Extract the (x, y) coordinate from the center of the cell holding the provided text.  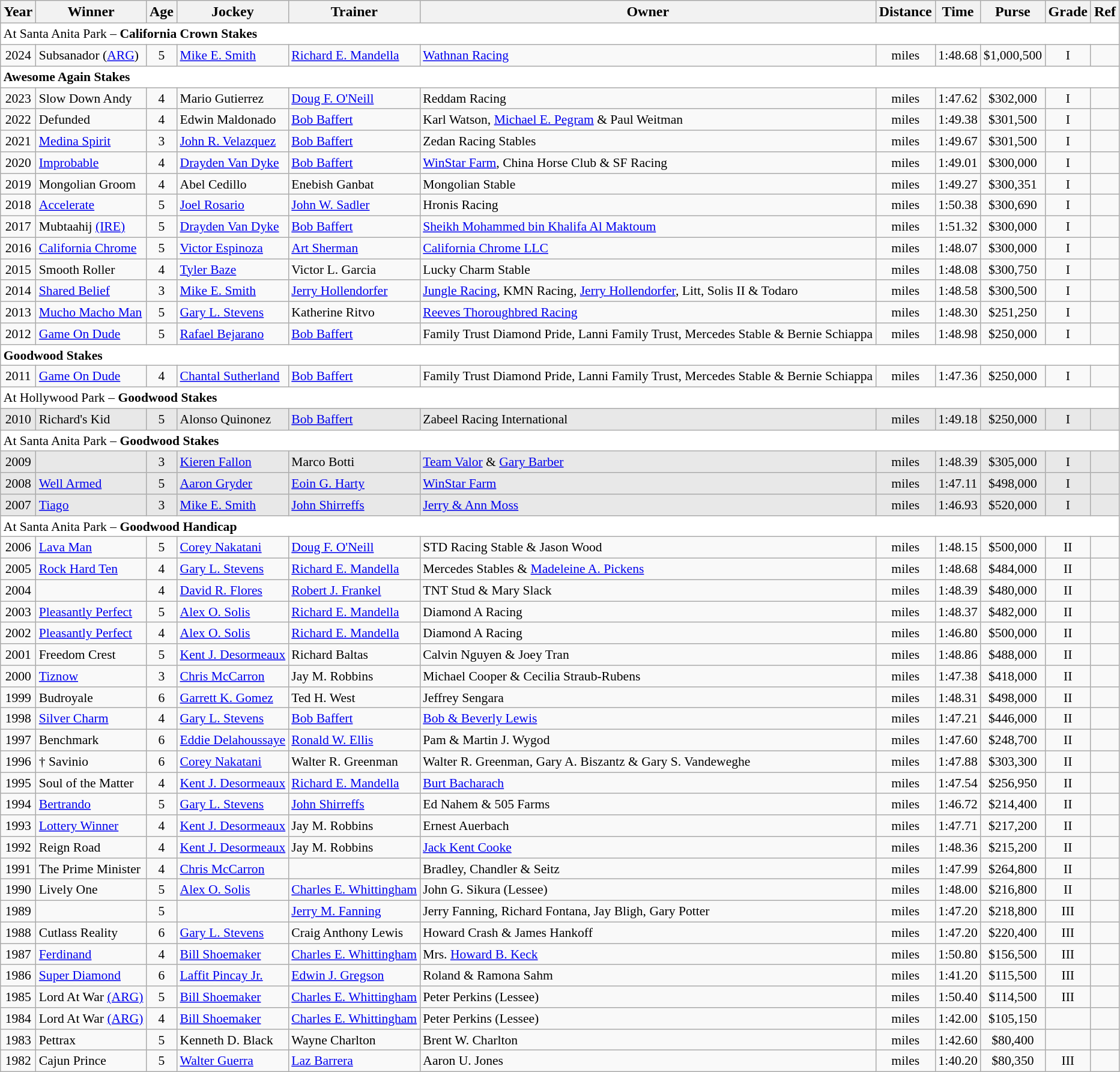
2010 (18, 419)
Ted H. West (354, 697)
Mrs. Howard B. Keck (647, 954)
$1,000,500 (1013, 55)
$264,800 (1013, 868)
1:47.36 (957, 377)
Well Armed (91, 483)
1997 (18, 740)
Edwin J. Gregson (354, 975)
$303,300 (1013, 762)
1:48.08 (957, 270)
$80,400 (1013, 1040)
Ed Nahem & 505 Farms (647, 804)
Year (18, 12)
$216,800 (1013, 890)
1:47.60 (957, 740)
Mongolian Groom (91, 184)
2003 (18, 612)
Cajun Prince (91, 1061)
Edwin Maldonado (232, 120)
1:48.36 (957, 847)
1:49.18 (957, 419)
2023 (18, 98)
$80,350 (1013, 1061)
Enebish Ganbat (354, 184)
$248,700 (1013, 740)
1987 (18, 954)
1983 (18, 1040)
$115,500 (1013, 975)
2001 (18, 655)
WinStar Farm (647, 483)
1:49.27 (957, 184)
At Santa Anita Park – California Crown Stakes (560, 34)
$484,000 (1013, 569)
Jockey (232, 12)
$302,000 (1013, 98)
1:49.01 (957, 163)
Distance (906, 12)
Walter R. Greenman, Gary A. Biszantz & Gary S. Vandeweghe (647, 762)
2024 (18, 55)
WinStar Farm, China Horse Club & SF Racing (647, 163)
1:51.32 (957, 226)
Awesome Again Stakes (560, 77)
1990 (18, 890)
† Savinio (91, 762)
At Santa Anita Park – Goodwood Stakes (560, 441)
2013 (18, 312)
Ferdinand (91, 954)
At Santa Anita Park – Goodwood Handicap (560, 526)
TNT Stud & Mary Slack (647, 590)
Alonso Quinonez (232, 419)
Jerry Hollendorfer (354, 291)
Craig Anthony Lewis (354, 933)
$251,250 (1013, 312)
1:48.58 (957, 291)
Reign Road (91, 847)
California Chrome (91, 248)
2009 (18, 462)
$256,950 (1013, 783)
Slow Down Andy (91, 98)
Roland & Ramona Sahm (647, 975)
1:47.88 (957, 762)
Improbable (91, 163)
1:48.98 (957, 334)
Ernest Auerbach (647, 826)
Victor Espinoza (232, 248)
2014 (18, 291)
2006 (18, 548)
Mubtaahij (IRE) (91, 226)
Benchmark (91, 740)
California Chrome LLC (647, 248)
Art Sherman (354, 248)
Laffit Pincay Jr. (232, 975)
2005 (18, 569)
1982 (18, 1061)
1:49.67 (957, 141)
Michael Cooper & Cecilia Straub-Rubens (647, 676)
Rafael Bejarano (232, 334)
Richard's Kid (91, 419)
Lottery Winner (91, 826)
1992 (18, 847)
$156,500 (1013, 954)
Bertrando (91, 804)
1:48.00 (957, 890)
Tiago (91, 505)
Pam & Martin J. Wygod (647, 740)
Accelerate (91, 205)
$300,500 (1013, 291)
Walter Guerra (232, 1061)
1:49.38 (957, 120)
The Prime Minister (91, 868)
Lively One (91, 890)
STD Racing Stable & Jason Wood (647, 548)
Grade (1068, 12)
Bob & Beverly Lewis (647, 719)
At Hollywood Park – Goodwood Stakes (560, 398)
$300,690 (1013, 205)
Trainer (354, 12)
Wayne Charlton (354, 1040)
1988 (18, 933)
Eddie Delahoussaye (232, 740)
2004 (18, 590)
1:40.20 (957, 1061)
Freedom Crest (91, 655)
Joel Rosario (232, 205)
1996 (18, 762)
John R. Velazquez (232, 141)
Jungle Racing, KMN Racing, Jerry Hollendorfer, Litt, Solis II & Todaro (647, 291)
2017 (18, 226)
2016 (18, 248)
1:47.99 (957, 868)
Kieren Fallon (232, 462)
Jerry M. Fanning (354, 911)
Mucho Macho Man (91, 312)
$482,000 (1013, 612)
1:46.72 (957, 804)
Mongolian Stable (647, 184)
Brent W. Charlton (647, 1040)
Jerry & Ann Moss (647, 505)
Bradley, Chandler & Seitz (647, 868)
1:50.38 (957, 205)
Ronald W. Ellis (354, 740)
1:47.21 (957, 719)
Tiznow (91, 676)
Howard Crash & James Hankoff (647, 933)
Smooth Roller (91, 270)
$300,750 (1013, 270)
Garrett K. Gomez (232, 697)
Zabeel Racing International (647, 419)
1993 (18, 826)
1998 (18, 719)
1:48.15 (957, 548)
$215,200 (1013, 847)
1:42.60 (957, 1040)
Shared Belief (91, 291)
Burt Bacharach (647, 783)
Time (957, 12)
Chantal Sutherland (232, 377)
$305,000 (1013, 462)
$114,500 (1013, 997)
Mario Gutierrez (232, 98)
2021 (18, 141)
Lucky Charm Stable (647, 270)
Goodwood Stakes (560, 355)
$105,150 (1013, 1019)
Budroyale (91, 697)
1:50.80 (957, 954)
Karl Watson, Michael E. Pegram & Paul Weitman (647, 120)
Abel Cedillo (232, 184)
$300,351 (1013, 184)
Subsanador (ARG) (91, 55)
Defunded (91, 120)
$218,800 (1013, 911)
1:48.37 (957, 612)
Purse (1013, 12)
$488,000 (1013, 655)
Soul of the Matter (91, 783)
John W. Sadler (354, 205)
2000 (18, 676)
Sheikh Mohammed bin Khalifa Al Maktoum (647, 226)
David R. Flores (232, 590)
1:47.62 (957, 98)
$520,000 (1013, 505)
1:48.86 (957, 655)
Jack Kent Cooke (647, 847)
2019 (18, 184)
Richard Baltas (354, 655)
1995 (18, 783)
1:46.93 (957, 505)
John G. Sikura (Lessee) (647, 890)
Super Diamond (91, 975)
1994 (18, 804)
Marco Botti (354, 462)
1986 (18, 975)
Owner (647, 12)
Cutlass Reality (91, 933)
Winner (91, 12)
1:50.40 (957, 997)
Victor L. Garcia (354, 270)
Eoin G. Harty (354, 483)
$418,000 (1013, 676)
$217,200 (1013, 826)
Kenneth D. Black (232, 1040)
$220,400 (1013, 933)
1:47.71 (957, 826)
Silver Charm (91, 719)
1:42.00 (957, 1019)
Lava Man (91, 548)
$480,000 (1013, 590)
Zedan Racing Stables (647, 141)
Ref (1105, 12)
2018 (18, 205)
Hronis Racing (647, 205)
1:48.30 (957, 312)
Reddam Racing (647, 98)
Team Valor & Gary Barber (647, 462)
Pettrax (91, 1040)
$214,400 (1013, 804)
Jerry Fanning, Richard Fontana, Jay Bligh, Gary Potter (647, 911)
Laz Barrera (354, 1061)
Walter R. Greenman (354, 762)
1999 (18, 697)
1991 (18, 868)
Tyler Baze (232, 270)
Calvin Nguyen & Joey Tran (647, 655)
Aaron U. Jones (647, 1061)
1989 (18, 911)
1:46.80 (957, 633)
Rock Hard Ten (91, 569)
Mercedes Stables & Madeleine A. Pickens (647, 569)
Age (161, 12)
1:41.20 (957, 975)
1:47.38 (957, 676)
Aaron Gryder (232, 483)
2022 (18, 120)
Medina Spirit (91, 141)
Robert J. Frankel (354, 590)
Jeffrey Sengara (647, 697)
2008 (18, 483)
1:47.54 (957, 783)
Reeves Thoroughbred Racing (647, 312)
1:48.31 (957, 697)
1984 (18, 1019)
2011 (18, 377)
Wathnan Racing (647, 55)
Katherine Ritvo (354, 312)
1:48.07 (957, 248)
1985 (18, 997)
2002 (18, 633)
2020 (18, 163)
2007 (18, 505)
2015 (18, 270)
$446,000 (1013, 719)
2012 (18, 334)
1:47.11 (957, 483)
